Locate the cell with the specified text and output its (x, y) center coordinate. 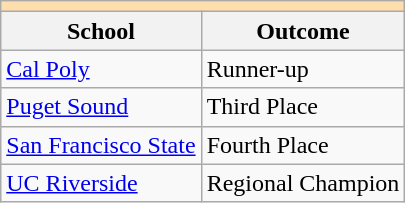
Outcome (303, 31)
School (101, 31)
San Francisco State (101, 145)
Runner-up (303, 69)
Cal Poly (101, 69)
Puget Sound (101, 107)
Third Place (303, 107)
UC Riverside (101, 183)
Fourth Place (303, 145)
Regional Champion (303, 183)
